Return the (X, Y) coordinate for the center point of the cell that contains the specified text.  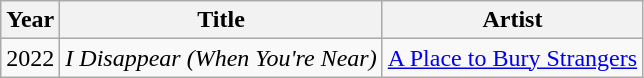
I Disappear (When You're Near) (221, 58)
A Place to Bury Strangers (512, 58)
Year (30, 20)
Artist (512, 20)
Title (221, 20)
2022 (30, 58)
